Identify which cell holds the provided text, then report its (x, y) central coordinate. 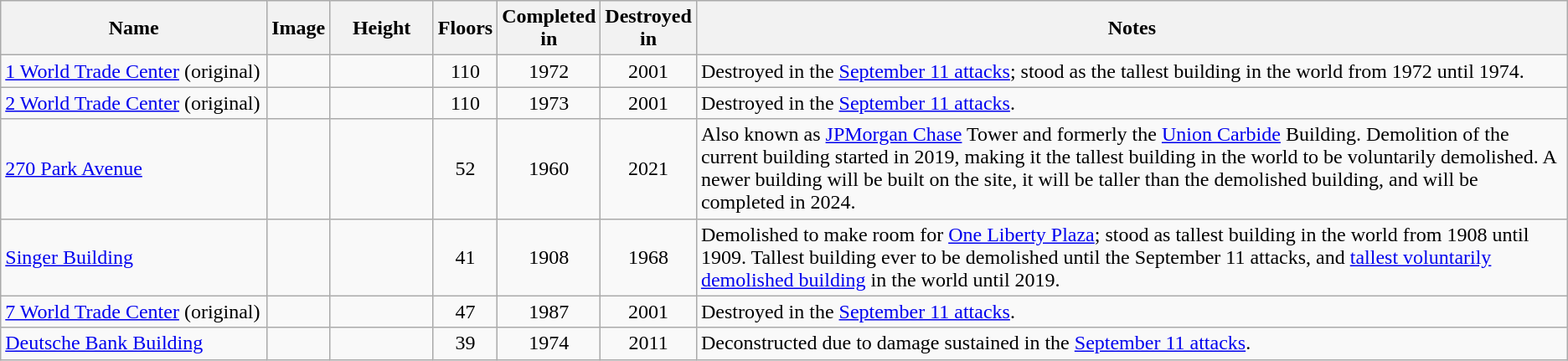
2 World Trade Center (original) (134, 103)
47 (465, 312)
Height (382, 28)
270 Park Avenue (134, 169)
41 (465, 257)
2021 (648, 169)
1974 (549, 343)
52 (465, 169)
Floors (465, 28)
Deconstructed due to damage sustained in the September 11 attacks. (1132, 343)
1960 (549, 169)
1972 (549, 71)
Deutsche Bank Building (134, 343)
1973 (549, 103)
Notes (1132, 28)
Image (298, 28)
1908 (549, 257)
Name (134, 28)
7 World Trade Center (original) (134, 312)
1968 (648, 257)
Completedin (549, 28)
39 (465, 343)
Destroyed in the September 11 attacks; stood as the tallest building in the world from 1972 until 1974. (1132, 71)
2011 (648, 343)
Destroyedin (648, 28)
1987 (549, 312)
Singer Building (134, 257)
1 World Trade Center (original) (134, 71)
